Find where the given text appears and provide that cell's center as [x, y] coordinate. 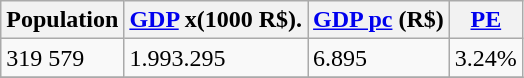
6.895 [379, 58]
1.993.295 [216, 58]
GDP pc (R$) [379, 20]
319 579 [62, 58]
3.24% [486, 58]
PE [486, 20]
GDP x(1000 R$). [216, 20]
Population [62, 20]
